Identify which cell holds the provided text, then report its [X, Y] central coordinate. 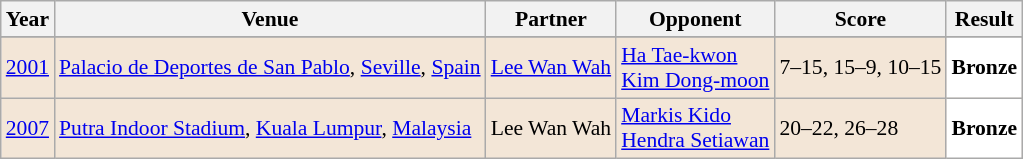
Opponent [695, 19]
Putra Indoor Stadium, Kuala Lumpur, Malaysia [270, 128]
Venue [270, 19]
Result [984, 19]
Palacio de Deportes de San Pablo, Seville, Spain [270, 68]
2007 [28, 128]
20–22, 26–28 [860, 128]
2001 [28, 68]
Partner [552, 19]
Markis Kido Hendra Setiawan [695, 128]
Score [860, 19]
7–15, 15–9, 10–15 [860, 68]
Year [28, 19]
Ha Tae-kwon Kim Dong-moon [695, 68]
